Detect which cell encompasses the target text, then output its (x, y) center coordinate. 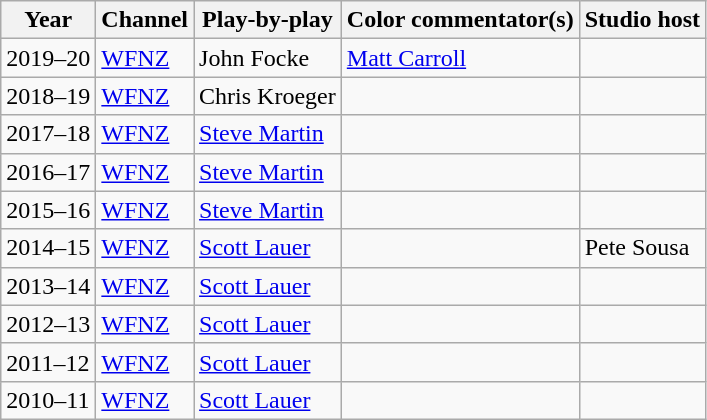
2017–18 (48, 134)
2015–16 (48, 210)
John Focke (268, 58)
2013–14 (48, 286)
2012–13 (48, 324)
2014–15 (48, 248)
Year (48, 20)
Chris Kroeger (268, 96)
Pete Sousa (642, 248)
2016–17 (48, 172)
2018–19 (48, 96)
Channel (145, 20)
2019–20 (48, 58)
2010–11 (48, 400)
Color commentator(s) (460, 20)
Play-by-play (268, 20)
2011–12 (48, 362)
Matt Carroll (460, 58)
Studio host (642, 20)
